Scan for the cell matching the given text and deliver its (X, Y) coordinate at center. 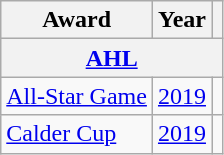
AHL (112, 58)
Calder Cup (77, 134)
Year (182, 20)
Award (77, 20)
All-Star Game (77, 96)
